Search for the cell housing the specified text and yield its (x, y) center coordinate. 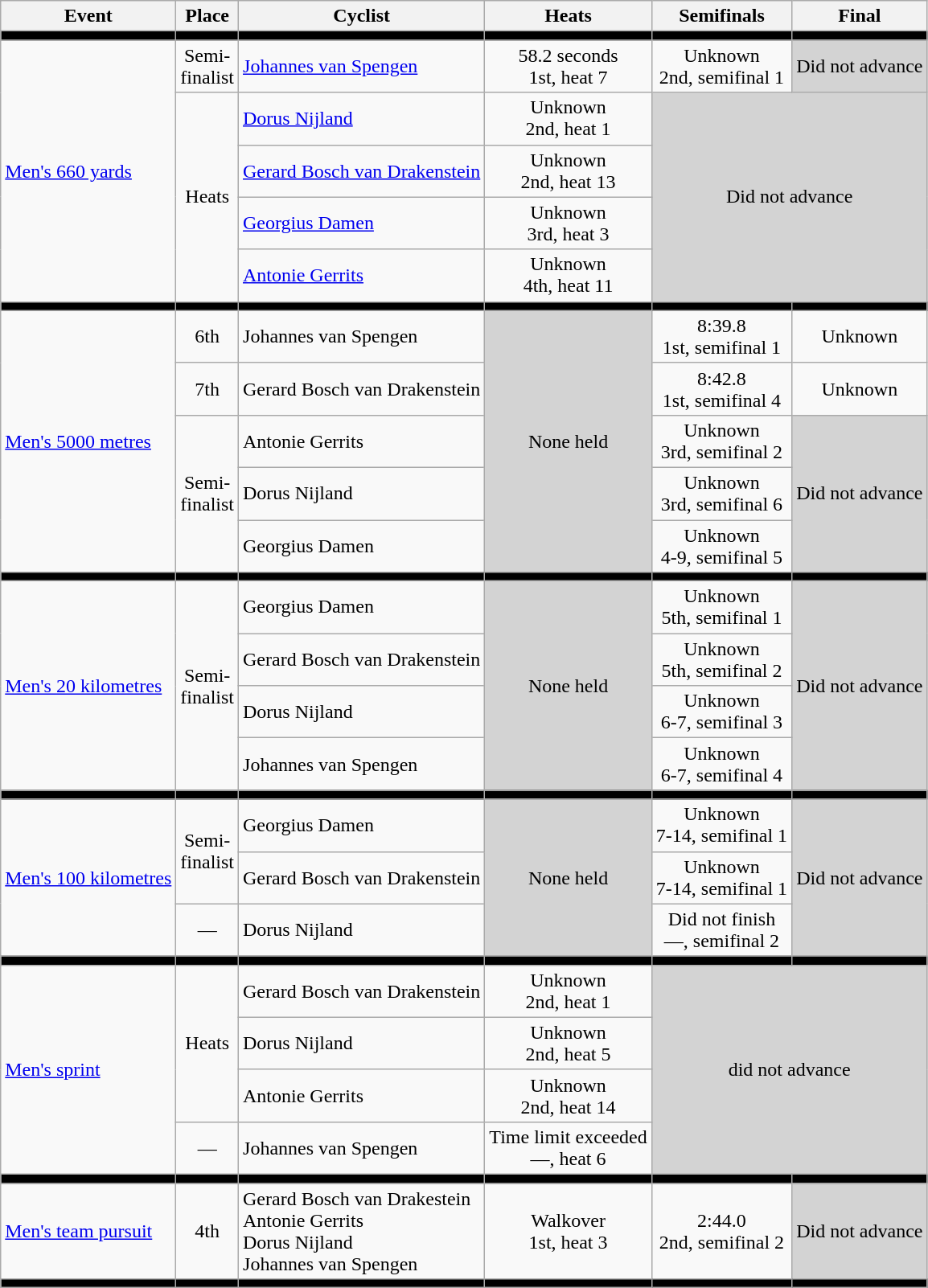
Unknown 2nd, semifinal 1 (721, 66)
Men's 100 kilometres (88, 878)
Unknown 3rd, semifinal 6 (721, 494)
Men's 5000 metres (88, 441)
Place (207, 16)
Time limit exceeded —, heat 6 (568, 1148)
Unknown 3rd, heat 3 (568, 224)
Did not finish —, semifinal 2 (721, 929)
Unknown 6-7, semifinal 4 (721, 764)
Unknown 4th, heat 11 (568, 275)
Men's sprint (88, 1069)
Cyclist (362, 16)
Unknown 5th, semifinal 2 (721, 659)
Unknown 2nd, heat 14 (568, 1095)
58.2 seconds 1st, heat 7 (568, 66)
Final (860, 16)
Walkover 1st, heat 3 (568, 1232)
4th (207, 1232)
Gerard Bosch van Drakestein Antonie Gerrits Dorus Nijland Johannes van Spengen (362, 1232)
Event (88, 16)
6th (207, 336)
8:42.8 1st, semifinal 4 (721, 389)
8:39.8 1st, semifinal 1 (721, 336)
did not advance (790, 1069)
Unknown 3rd, semifinal 2 (721, 441)
Unknown 6-7, semifinal 3 (721, 712)
Unknown 5th, semifinal 1 (721, 608)
Men's 660 yards (88, 170)
7th (207, 389)
Men's 20 kilometres (88, 686)
Men's team pursuit (88, 1232)
Unknown 2nd, heat 13 (568, 170)
Unknown 2nd, heat 5 (568, 1044)
Semifinals (721, 16)
2:44.0 2nd, semifinal 2 (721, 1232)
Unknown 4-9, semifinal 5 (721, 545)
